Identify which cell holds the provided text, then report its [x, y] central coordinate. 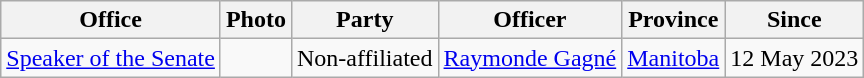
Speaker of the Senate [111, 58]
Office [111, 20]
Photo [256, 20]
Province [674, 20]
Since [794, 20]
Party [364, 20]
Raymonde Gagné [530, 58]
Manitoba [674, 58]
Officer [530, 20]
12 May 2023 [794, 58]
Non-affiliated [364, 58]
